Output the (X, Y) coordinate of the center of the cell containing the given text.  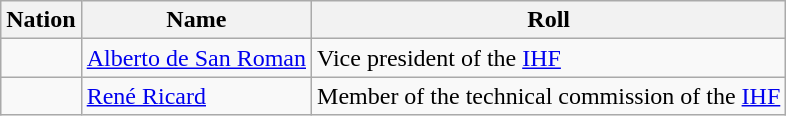
Nation (41, 20)
Roll (549, 20)
Name (196, 20)
Member of the technical commission of the IHF (549, 96)
Alberto de San Roman (196, 58)
René Ricard (196, 96)
Vice president of the IHF (549, 58)
